For the text-containing cell, return its midpoint in (X, Y) coordinate format. 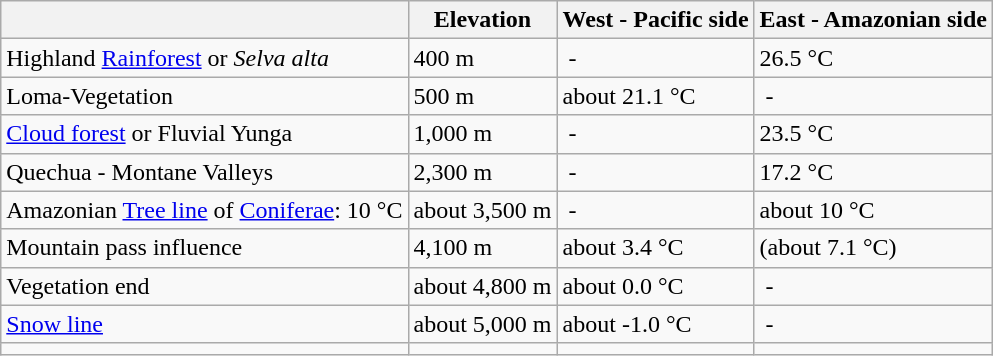
400 m (482, 58)
Amazonian Tree line of Coniferae: 10 °C (204, 210)
Quechua - Montane Valleys (204, 172)
Elevation (482, 20)
23.5 °C (873, 134)
Cloud forest or Fluvial Yunga (204, 134)
about 10 °C (873, 210)
about 3,500 m (482, 210)
1,000 m (482, 134)
(about 7.1 °C) (873, 248)
Mountain pass influence (204, 248)
about -1.0 °C (656, 324)
2,300 m (482, 172)
4,100 m (482, 248)
West - Pacific side (656, 20)
about 4,800 m (482, 286)
Loma-Vegetation (204, 96)
500 m (482, 96)
East - Amazonian side (873, 20)
about 0.0 °C (656, 286)
about 5,000 m (482, 324)
Vegetation end (204, 286)
17.2 °C (873, 172)
Snow line (204, 324)
about 21.1 °C (656, 96)
26.5 °C (873, 58)
Highland Rainforest or Selva alta (204, 58)
about 3.4 °C (656, 248)
